Search for the cell housing the specified text and yield its (X, Y) center coordinate. 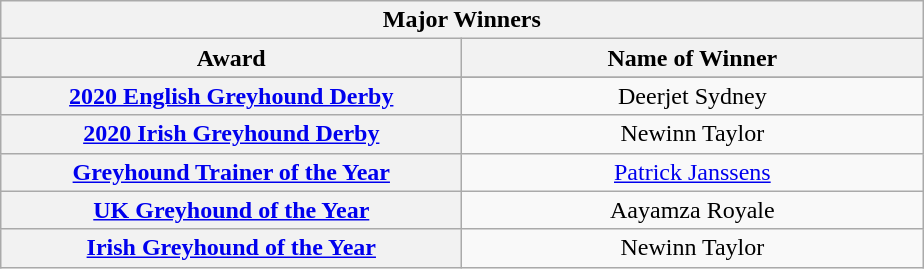
Deerjet Sydney (692, 96)
Name of Winner (692, 58)
Major Winners (462, 20)
Patrick Janssens (692, 172)
Irish Greyhound of the Year (232, 248)
2020 English Greyhound Derby (232, 96)
Award (232, 58)
UK Greyhound of the Year (232, 210)
Aayamza Royale (692, 210)
Greyhound Trainer of the Year (232, 172)
2020 Irish Greyhound Derby (232, 134)
